Return (x, y) of the center of cell containing provided text 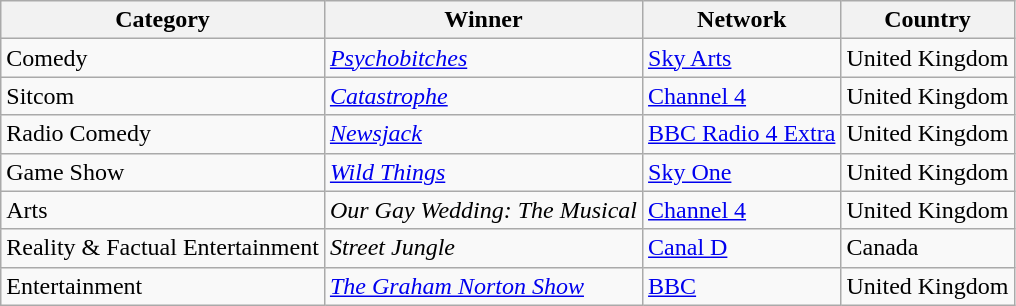
The Graham Norton Show (483, 286)
Country (928, 20)
Sitcom (163, 96)
Radio Comedy (163, 134)
Arts (163, 210)
Newsjack (483, 134)
Reality & Factual Entertainment (163, 248)
Network (742, 20)
Street Jungle (483, 248)
Sky One (742, 172)
Comedy (163, 58)
Sky Arts (742, 58)
BBC Radio 4 Extra (742, 134)
Wild Things (483, 172)
Catastrophe (483, 96)
Game Show (163, 172)
Entertainment (163, 286)
Category (163, 20)
Psychobitches (483, 58)
Winner (483, 20)
Canal D (742, 248)
BBC (742, 286)
Canada (928, 248)
Our Gay Wedding: The Musical (483, 210)
